Return the (x, y) coordinate for the center point of the cell that contains the specified text.  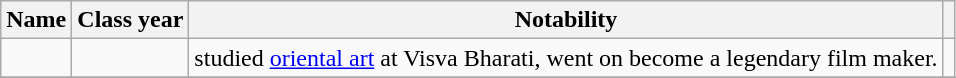
studied oriental art at Visva Bharati, went on become a legendary film maker. (566, 58)
Class year (130, 20)
Name (36, 20)
Notability (566, 20)
